Find where the given text appears and provide that cell's center as [X, Y] coordinate. 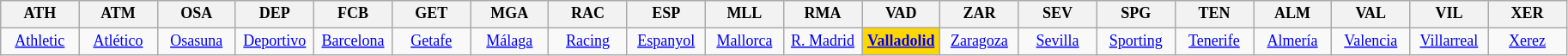
Zaragoza [979, 41]
Valencia [1370, 41]
ZAR [979, 14]
Deportivo [275, 41]
Tenerife [1214, 41]
SPG [1135, 14]
MLL [744, 14]
VIL [1449, 14]
SEV [1058, 14]
FCB [352, 14]
Barcelona [352, 41]
Mallorca [744, 41]
Racing [587, 41]
VAD [902, 14]
Atlético [119, 41]
Valladolid [902, 41]
ESP [666, 14]
Almería [1293, 41]
Osasuna [196, 41]
ATM [119, 14]
R. Madrid [823, 41]
TEN [1214, 14]
RMA [823, 14]
MGA [510, 14]
Athletic [40, 41]
Xerez [1527, 41]
ALM [1293, 14]
Getafe [431, 41]
RAC [587, 14]
XER [1527, 14]
ATH [40, 14]
Sevilla [1058, 41]
Villarreal [1449, 41]
OSA [196, 14]
GET [431, 14]
DEP [275, 14]
Málaga [510, 41]
VAL [1370, 14]
Sporting [1135, 41]
Espanyol [666, 41]
